Search for the cell housing the specified text and yield its [X, Y] center coordinate. 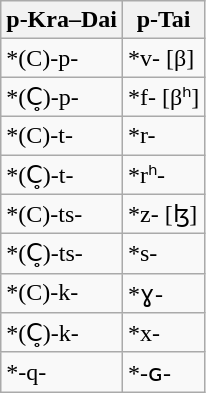
*-q- [62, 372]
*(C)-p- [62, 58]
p-Tai [163, 20]
p-Kra–Dai [62, 20]
*f- [βʰ] [163, 97]
*z- [ɮ] [163, 214]
*(C̥)-p- [62, 97]
*(C̥)-k- [62, 333]
*r- [163, 135]
*-ɢ- [163, 372]
*s- [163, 254]
*v- [β] [163, 58]
*(C)-t- [62, 135]
*(C)-k- [62, 293]
*rʰ- [163, 174]
*(C̥)-t- [62, 174]
*(C)-ts- [62, 214]
*x- [163, 333]
*ɣ- [163, 293]
*(C̥)-ts- [62, 254]
